Provide the [X, Y] coordinate of the cell's center where the given text is located.  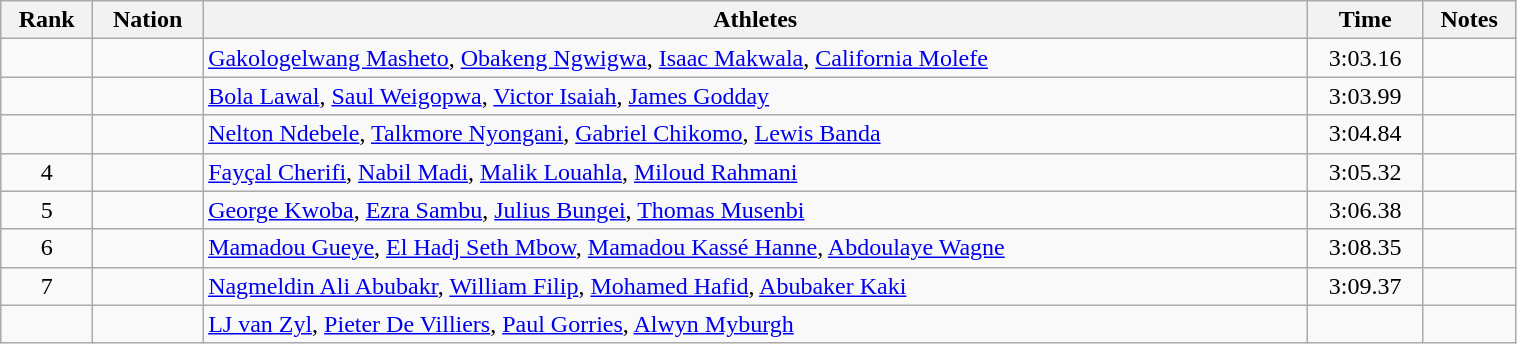
Rank [47, 20]
Athletes [756, 20]
Nelton Ndebele, Talkmore Nyongani, Gabriel Chikomo, Lewis Banda [756, 134]
5 [47, 210]
3:09.37 [1366, 286]
Time [1366, 20]
7 [47, 286]
3:03.99 [1366, 96]
Nagmeldin Ali Abubakr, William Filip, Mohamed Hafid, Abubaker Kaki [756, 286]
Notes [1469, 20]
Nation [148, 20]
4 [47, 172]
3:04.84 [1366, 134]
Bola Lawal, Saul Weigopwa, Victor Isaiah, James Godday [756, 96]
Fayçal Cherifi, Nabil Madi, Malik Louahla, Miloud Rahmani [756, 172]
3:06.38 [1366, 210]
6 [47, 248]
Gakologelwang Masheto, Obakeng Ngwigwa, Isaac Makwala, California Molefe [756, 58]
3:03.16 [1366, 58]
Mamadou Gueye, El Hadj Seth Mbow, Mamadou Kassé Hanne, Abdoulaye Wagne [756, 248]
3:08.35 [1366, 248]
3:05.32 [1366, 172]
LJ van Zyl, Pieter De Villiers, Paul Gorries, Alwyn Myburgh [756, 324]
George Kwoba, Ezra Sambu, Julius Bungei, Thomas Musenbi [756, 210]
